Search for the cell housing the specified text and yield its [x, y] center coordinate. 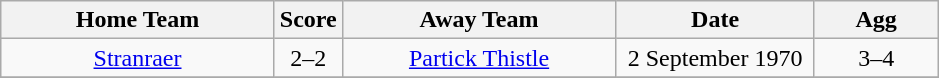
3–4 [876, 58]
2 September 1970 [716, 58]
Partick Thistle [479, 58]
Date [716, 20]
Score [308, 20]
Agg [876, 20]
Away Team [479, 20]
Stranraer [138, 58]
Home Team [138, 20]
2–2 [308, 58]
